Determine the [x, y] coordinate at the center of the cell enclosing the given text.  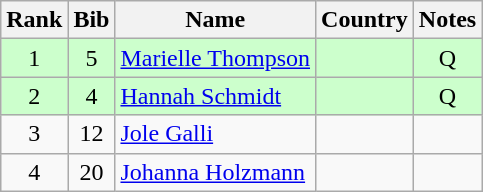
Country [365, 20]
Johanna Holzmann [216, 172]
Name [216, 20]
Hannah Schmidt [216, 96]
2 [34, 96]
5 [92, 58]
Marielle Thompson [216, 58]
Bib [92, 20]
Notes [447, 20]
Rank [34, 20]
20 [92, 172]
3 [34, 134]
1 [34, 58]
12 [92, 134]
Jole Galli [216, 134]
